Pinpoint the cell where the given text exists, returning its (X, Y) midpoint coordinate. 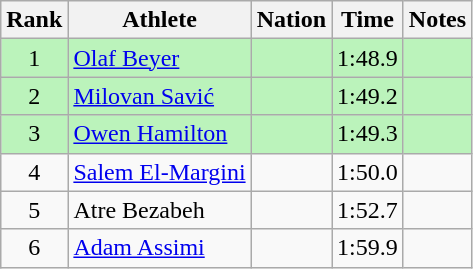
1:49.3 (368, 134)
2 (34, 96)
5 (34, 210)
1:59.9 (368, 248)
1:50.0 (368, 172)
Adam Assimi (160, 248)
1:48.9 (368, 58)
1 (34, 58)
3 (34, 134)
Nation (291, 20)
Salem El-Margini (160, 172)
Notes (437, 20)
4 (34, 172)
6 (34, 248)
Milovan Savić (160, 96)
1:52.7 (368, 210)
1:49.2 (368, 96)
Time (368, 20)
Owen Hamilton (160, 134)
Rank (34, 20)
Olaf Beyer (160, 58)
Atre Bezabeh (160, 210)
Athlete (160, 20)
